Pinpoint the cell where the given text exists, returning its [X, Y] midpoint coordinate. 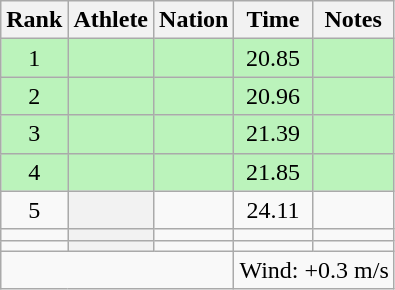
24.11 [273, 210]
1 [34, 58]
3 [34, 134]
Wind: +0.3 m/s [314, 270]
Time [273, 20]
Athlete [111, 20]
21.85 [273, 172]
20.85 [273, 58]
4 [34, 172]
Rank [34, 20]
21.39 [273, 134]
20.96 [273, 96]
2 [34, 96]
Nation [194, 20]
5 [34, 210]
Notes [353, 20]
